For the text-containing cell, return its midpoint in [x, y] coordinate format. 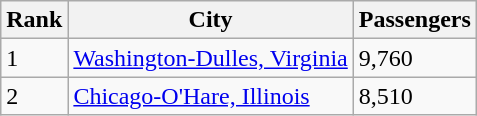
Rank [34, 20]
8,510 [414, 96]
Washington-Dulles, Virginia [210, 58]
1 [34, 58]
Passengers [414, 20]
City [210, 20]
9,760 [414, 58]
Chicago-O'Hare, Illinois [210, 96]
2 [34, 96]
